Return (x, y) of the center of cell containing provided text 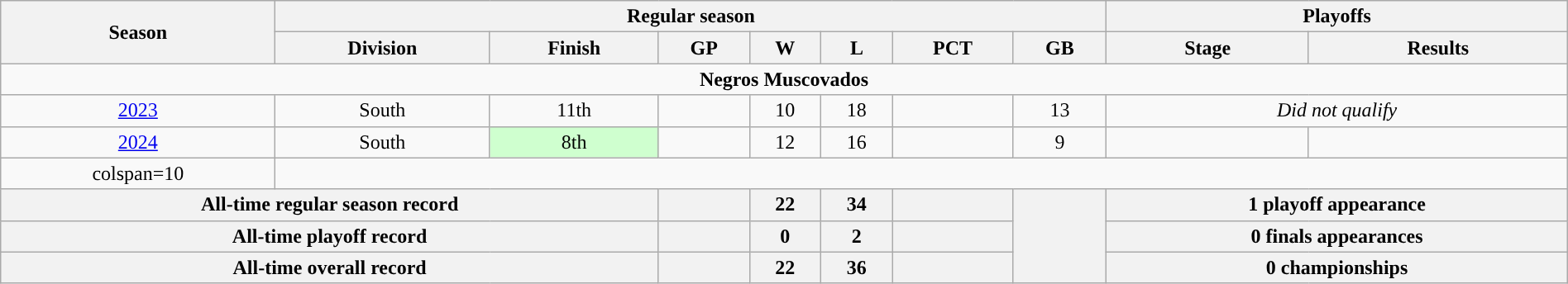
9 (1060, 142)
L (857, 48)
Playoffs (1336, 17)
PCT (953, 48)
colspan=10 (138, 173)
18 (857, 111)
GP (704, 48)
2 (857, 236)
0 finals appearances (1336, 236)
Regular season (691, 17)
All-time overall record (330, 267)
13 (1060, 111)
GB (1060, 48)
10 (786, 111)
All-time regular season record (330, 205)
1 playoff appearance (1336, 205)
Division (382, 48)
Did not qualify (1336, 111)
16 (857, 142)
12 (786, 142)
Season (138, 32)
34 (857, 205)
2023 (138, 111)
0 championships (1336, 267)
8th (574, 142)
11th (574, 111)
0 (786, 236)
Negros Muscovados (784, 79)
Finish (574, 48)
W (786, 48)
2024 (138, 142)
All-time playoff record (330, 236)
Stage (1207, 48)
36 (857, 267)
Results (1437, 48)
